Provide the (X, Y) coordinate of the cell's center where the given text is located.  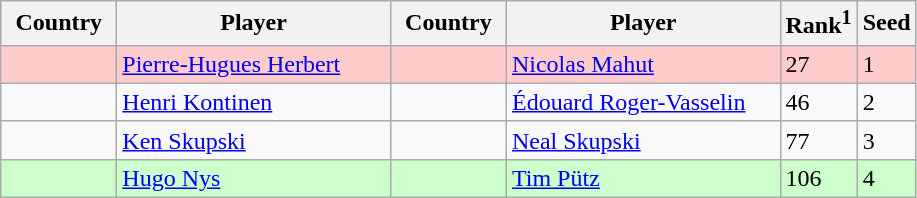
Hugo Nys (254, 178)
Pierre-Hugues Herbert (254, 64)
Édouard Roger-Vasselin (643, 102)
Seed (886, 24)
Ken Skupski (254, 140)
Tim Pütz (643, 178)
3 (886, 140)
2 (886, 102)
77 (818, 140)
46 (818, 102)
Rank1 (818, 24)
4 (886, 178)
106 (818, 178)
Nicolas Mahut (643, 64)
1 (886, 64)
Neal Skupski (643, 140)
Henri Kontinen (254, 102)
27 (818, 64)
